For the text-containing cell, return its midpoint in (x, y) coordinate format. 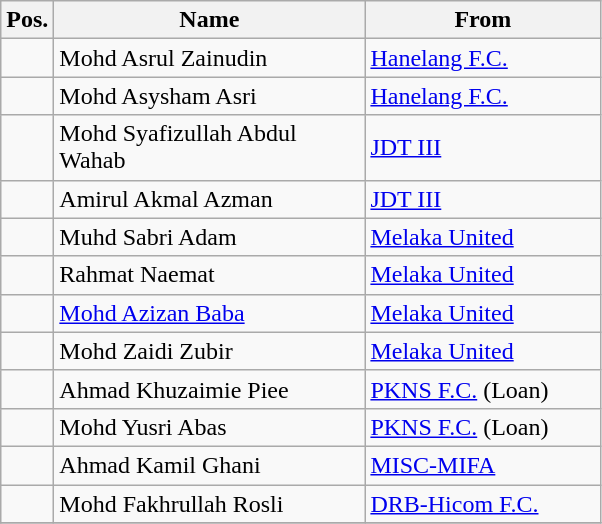
Mohd Azizan Baba (210, 313)
Rahmat Naemat (210, 275)
Pos. (28, 20)
Mohd Zaidi Zubir (210, 351)
From (483, 20)
Name (210, 20)
Mohd Asysham Asri (210, 96)
Amirul Akmal Azman (210, 199)
Ahmad Kamil Ghani (210, 465)
Mohd Asrul Zainudin (210, 58)
Muhd Sabri Adam (210, 237)
MISC-MIFA (483, 465)
DRB-Hicom F.C. (483, 503)
Ahmad Khuzaimie Piee (210, 389)
Mohd Yusri Abas (210, 427)
Mohd Fakhrullah Rosli (210, 503)
Mohd Syafizullah Abdul Wahab (210, 148)
